Scan for the cell matching the given text and deliver its [x, y] coordinate at center. 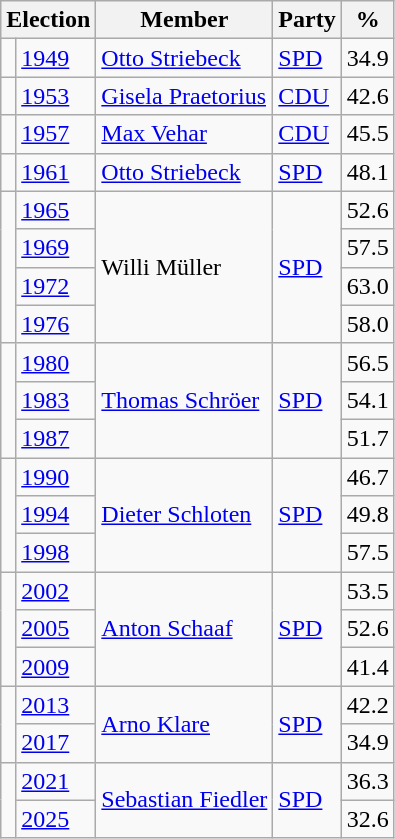
42.6 [368, 96]
53.5 [368, 591]
1976 [56, 324]
1961 [56, 172]
1998 [56, 553]
2005 [56, 629]
2025 [56, 819]
49.8 [368, 515]
1957 [56, 134]
1969 [56, 248]
Arno Klare [184, 724]
1949 [56, 58]
% [368, 20]
1953 [56, 96]
56.5 [368, 362]
Thomas Schröer [184, 400]
1965 [56, 210]
1980 [56, 362]
Willi Müller [184, 267]
1987 [56, 438]
2013 [56, 705]
2021 [56, 781]
41.4 [368, 667]
1983 [56, 400]
1994 [56, 515]
Dieter Schloten [184, 515]
46.7 [368, 477]
1972 [56, 286]
42.2 [368, 705]
Election [48, 20]
Max Vehar [184, 134]
Party [307, 20]
Sebastian Fiedler [184, 800]
1990 [56, 477]
45.5 [368, 134]
Member [184, 20]
32.6 [368, 819]
2017 [56, 743]
2009 [56, 667]
36.3 [368, 781]
48.1 [368, 172]
Gisela Praetorius [184, 96]
58.0 [368, 324]
63.0 [368, 286]
Anton Schaaf [184, 629]
2002 [56, 591]
51.7 [368, 438]
54.1 [368, 400]
